Return (x, y) of the center of cell containing provided text 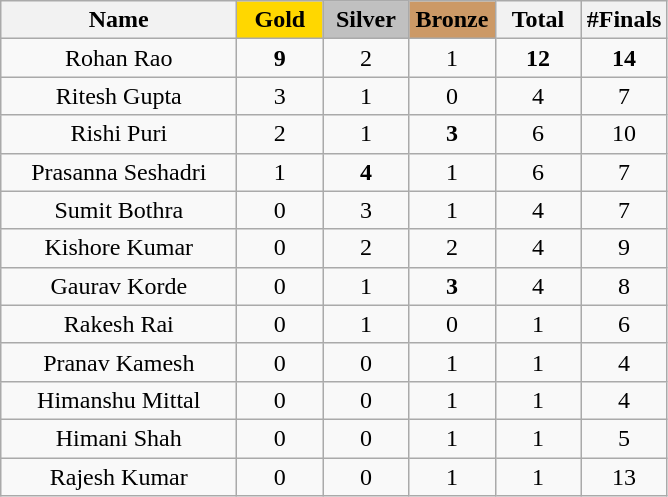
Prasanna Seshadri (119, 172)
Himani Shah (119, 438)
Gold (280, 20)
Himanshu Mittal (119, 400)
5 (624, 438)
8 (624, 286)
Rishi Puri (119, 134)
Total (538, 20)
Bronze (452, 20)
Rohan Rao (119, 58)
Silver (366, 20)
Name (119, 20)
Rajesh Kumar (119, 477)
Sumit Bothra (119, 210)
Kishore Kumar (119, 248)
Ritesh Gupta (119, 96)
12 (538, 58)
Pranav Kamesh (119, 362)
Gaurav Korde (119, 286)
14 (624, 58)
#Finals (624, 20)
Rakesh Rai (119, 324)
13 (624, 477)
10 (624, 134)
